Provide the [x, y] coordinate of the cell's center where the given text is located.  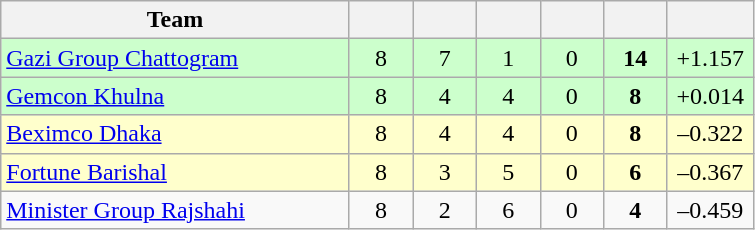
–0.322 [710, 134]
Gemcon Khulna [176, 96]
Minister Group Rajshahi [176, 210]
–0.459 [710, 210]
5 [508, 172]
Gazi Group Chattogram [176, 58]
+1.157 [710, 58]
+0.014 [710, 96]
–0.367 [710, 172]
1 [508, 58]
Beximco Dhaka [176, 134]
3 [445, 172]
Fortune Barishal [176, 172]
7 [445, 58]
14 [636, 58]
Team [176, 20]
2 [445, 210]
